Provide the (X, Y) coordinate of the cell's center where the given text is located.  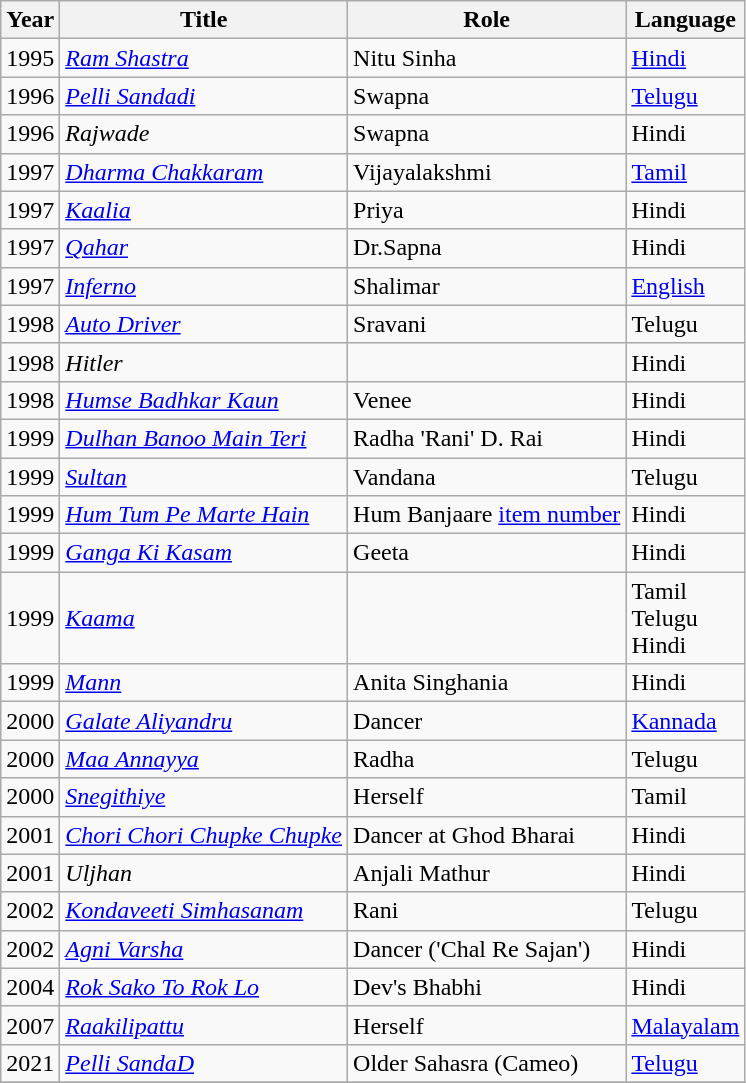
Sravani (487, 324)
Agni Varsha (204, 949)
Hum Tum Pe Marte Hain (204, 515)
Hum Banjaare item number (487, 515)
Language (686, 20)
Dulhan Banoo Main Teri (204, 438)
Older Sahasra (Cameo) (487, 1063)
Maa Annayya (204, 759)
Dev's Bhabhi (487, 987)
Dancer ('Chal Re Sajan') (487, 949)
Anjali Mathur (487, 873)
Kaalia (204, 210)
2007 (30, 1025)
Chori Chori Chupke Chupke (204, 835)
Dancer at Ghod Bharai (487, 835)
Priya (487, 210)
Role (487, 20)
Kaama (204, 618)
English (686, 286)
Venee (487, 400)
Ram Shastra (204, 58)
Dancer (487, 721)
Humse Badhkar Kaun (204, 400)
Geeta (487, 553)
Auto Driver (204, 324)
Pelli Sandadi (204, 96)
Radha (487, 759)
Rok Sako To Rok Lo (204, 987)
Title (204, 20)
2004 (30, 987)
Ganga Ki Kasam (204, 553)
Vijayalakshmi (487, 172)
Shalimar (487, 286)
Rani (487, 911)
Kannada (686, 721)
Rajwade (204, 134)
Dharma Chakkaram (204, 172)
Vandana (487, 477)
Qahar (204, 248)
2021 (30, 1063)
Dr.Sapna (487, 248)
Hitler (204, 362)
Malayalam (686, 1025)
Snegithiye (204, 797)
Inferno (204, 286)
1995 (30, 58)
Nitu Sinha (487, 58)
Mann (204, 683)
Uljhan (204, 873)
Galate Aliyandru (204, 721)
TamilTeluguHindi (686, 618)
Sultan (204, 477)
Kondaveeti Simhasanam (204, 911)
Pelli SandaD (204, 1063)
Anita Singhania (487, 683)
Raakilipattu (204, 1025)
Radha 'Rani' D. Rai (487, 438)
Year (30, 20)
